For the text-containing cell, return its midpoint in [x, y] coordinate format. 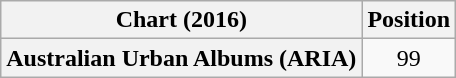
Australian Urban Albums (ARIA) [182, 58]
Position [409, 20]
99 [409, 58]
Chart (2016) [182, 20]
